Provide the (X, Y) coordinate of the cell's center where the given text is located.  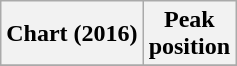
Peakposition (189, 34)
Chart (2016) (72, 34)
